Find where the given text appears and provide that cell's center as (x, y) coordinate. 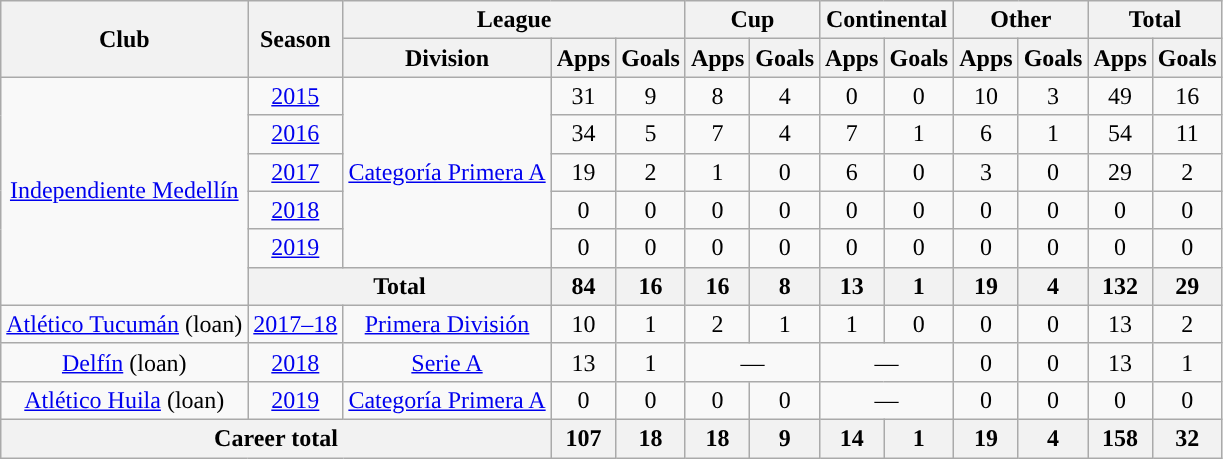
54 (1120, 134)
Continental (887, 20)
Atlético Tucumán (loan) (124, 324)
Independiente Medellín (124, 191)
Primera División (447, 324)
Career total (276, 438)
32 (1187, 438)
League (514, 20)
2017 (296, 172)
11 (1187, 134)
Cup (752, 20)
14 (852, 438)
132 (1120, 286)
49 (1120, 96)
84 (583, 286)
2015 (296, 96)
2016 (296, 134)
Serie A (447, 362)
107 (583, 438)
Atlético Huila (loan) (124, 400)
Other (1021, 20)
5 (651, 134)
34 (583, 134)
31 (583, 96)
Club (124, 39)
Delfín (loan) (124, 362)
Division (447, 58)
Season (296, 39)
2017–18 (296, 324)
158 (1120, 438)
